From the cell containing the given text, extract its center point as (X, Y) coordinate. 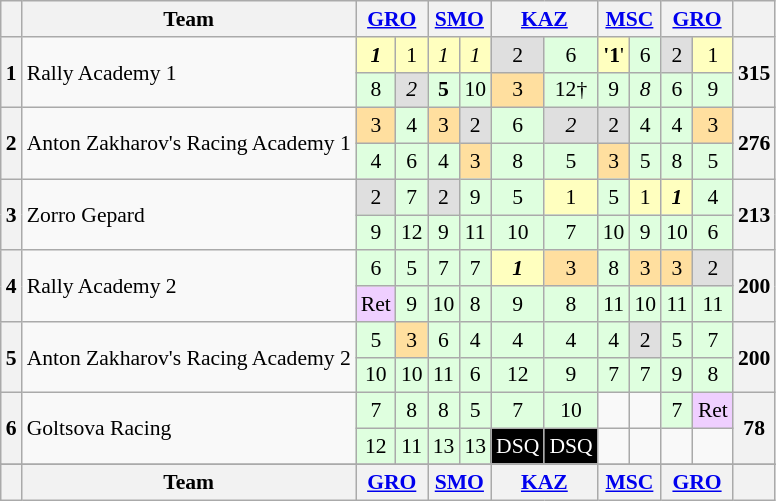
Goltsova Racing (189, 428)
Anton Zakharov's Racing Academy 2 (189, 358)
Zorro Gepard (189, 214)
'1' (614, 55)
Rally Academy 1 (189, 72)
12† (570, 90)
Anton Zakharov's Racing Academy 1 (189, 144)
78 (754, 428)
276 (754, 144)
213 (754, 214)
315 (754, 72)
Rally Academy 2 (189, 286)
